For the text-containing cell, return its midpoint in [X, Y] coordinate format. 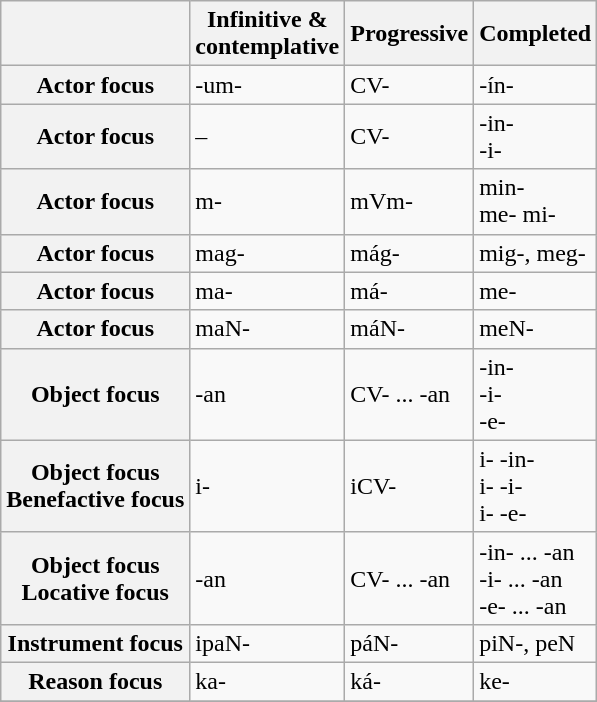
maN- [268, 329]
-in- ... -an-i- ... -an-e- ... -an [536, 578]
min-me- mi- [536, 202]
-in--i--e- [536, 394]
i- [268, 486]
– [268, 136]
Progressive [410, 34]
ma- [268, 291]
Instrument focus [96, 643]
ke- [536, 681]
piN-, peN [536, 643]
ipaN- [268, 643]
ká- [410, 681]
m- [268, 202]
-in--i- [536, 136]
Reason focus [96, 681]
iCV- [410, 486]
ka- [268, 681]
páN- [410, 643]
Object focus [96, 394]
Infinitive &contemplative [268, 34]
i- -in-i- -i-i- -e- [536, 486]
máN- [410, 329]
mVm- [410, 202]
mig-, meg- [536, 253]
mag- [268, 253]
-ín- [536, 85]
mág- [410, 253]
Object focusBenefactive focus [96, 486]
Completed [536, 34]
meN- [536, 329]
Object focusLocative focus [96, 578]
me- [536, 291]
má- [410, 291]
-um- [268, 85]
